Capture the cell that displays the provided text and extract its [x, y] central coordinate. 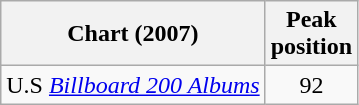
Chart (2007) [133, 34]
92 [311, 85]
Peakposition [311, 34]
U.S Billboard 200 Albums [133, 85]
